Output the (X, Y) coordinate of the center of the cell containing the given text.  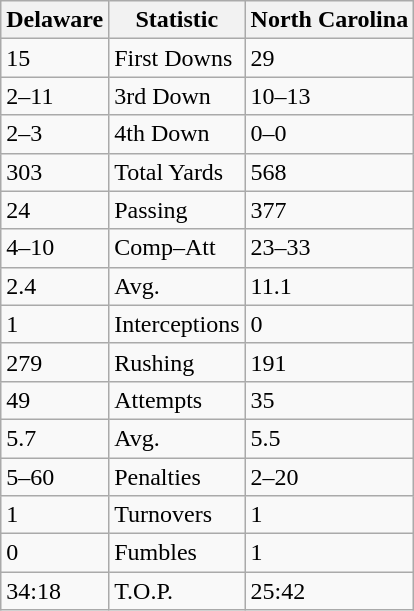
377 (330, 210)
23–33 (330, 248)
Passing (177, 210)
568 (330, 172)
North Carolina (330, 20)
Delaware (55, 20)
5–60 (55, 477)
2–20 (330, 477)
Turnovers (177, 515)
Statistic (177, 20)
34:18 (55, 591)
3rd Down (177, 96)
Penalties (177, 477)
35 (330, 400)
4–10 (55, 248)
Attempts (177, 400)
10–13 (330, 96)
Comp–Att (177, 248)
Interceptions (177, 324)
0–0 (330, 134)
25:42 (330, 591)
15 (55, 58)
303 (55, 172)
Rushing (177, 362)
49 (55, 400)
Total Yards (177, 172)
2.4 (55, 286)
24 (55, 210)
First Downs (177, 58)
5.7 (55, 438)
279 (55, 362)
5.5 (330, 438)
29 (330, 58)
2–3 (55, 134)
2–11 (55, 96)
4th Down (177, 134)
Fumbles (177, 553)
T.O.P. (177, 591)
11.1 (330, 286)
191 (330, 362)
